Output the [X, Y] coordinate of the center of the cell containing the given text.  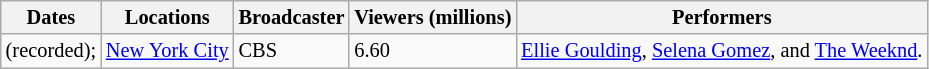
6.60 [432, 51]
CBS [292, 51]
(recorded); [51, 51]
Viewers (millions) [432, 17]
Performers [722, 17]
Locations [168, 17]
Broadcaster [292, 17]
New York City [168, 51]
Dates [51, 17]
Ellie Goulding, Selena Gomez, and The Weeknd. [722, 51]
